Search for the cell housing the specified text and yield its [X, Y] center coordinate. 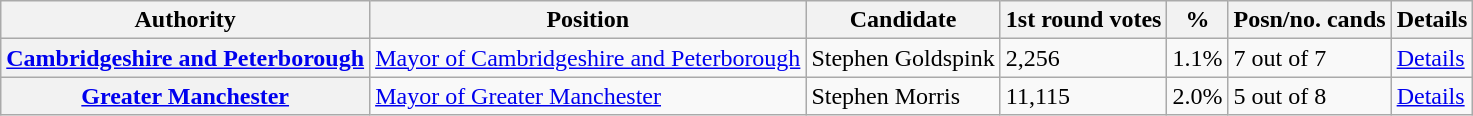
Authority [186, 20]
Position [588, 20]
% [1198, 20]
1.1% [1198, 58]
Greater Manchester [186, 96]
Stephen Goldspink [903, 58]
2,256 [1084, 58]
Mayor of Cambridgeshire and Peterborough [588, 58]
5 out of 8 [1310, 96]
Mayor of Greater Manchester [588, 96]
Posn/no. cands [1310, 20]
11,115 [1084, 96]
Candidate [903, 20]
1st round votes [1084, 20]
Cambridgeshire and Peterborough [186, 58]
7 out of 7 [1310, 58]
2.0% [1198, 96]
Stephen Morris [903, 96]
